Output the [x, y] coordinate of the center of the cell containing the given text.  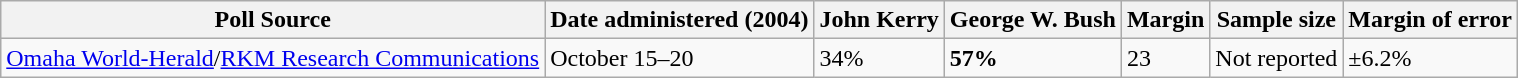
John Kerry [879, 20]
Omaha World-Herald/RKM Research Communications [273, 58]
George W. Bush [1032, 20]
Margin of error [1430, 20]
±6.2% [1430, 58]
October 15–20 [680, 58]
57% [1032, 58]
Date administered (2004) [680, 20]
34% [879, 58]
Margin [1165, 20]
Sample size [1276, 20]
23 [1165, 58]
Poll Source [273, 20]
Not reported [1276, 58]
